Return the (x, y) coordinate for the center point of the cell that contains the specified text.  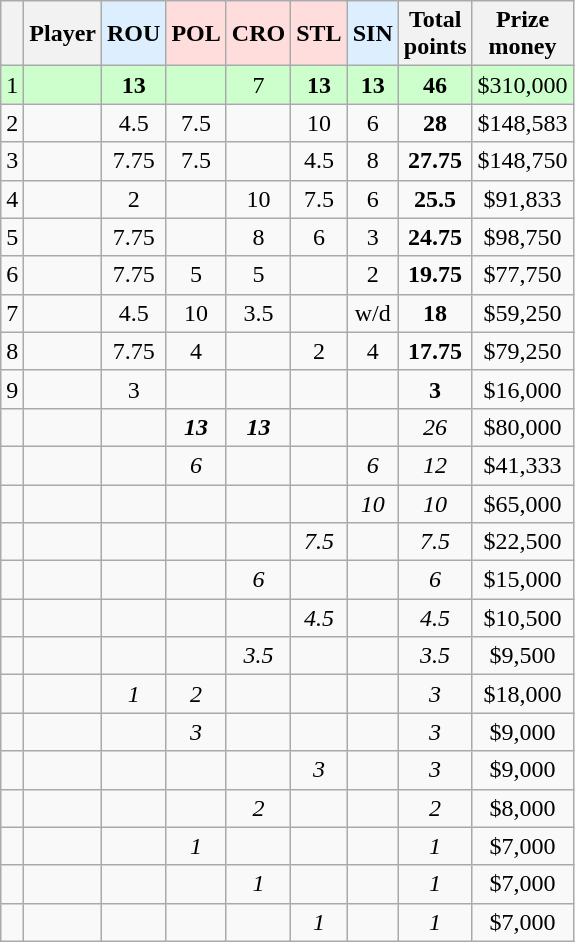
$310,000 (522, 85)
$10,500 (522, 618)
$8,000 (522, 808)
$41,333 (522, 465)
19.75 (435, 275)
CRO (258, 34)
$77,750 (522, 275)
Totalpoints (435, 34)
9 (12, 389)
$98,750 (522, 237)
POL (196, 34)
Prizemoney (522, 34)
SIN (372, 34)
26 (435, 427)
$148,750 (522, 161)
12 (435, 465)
ROU (134, 34)
$65,000 (522, 503)
17.75 (435, 351)
$16,000 (522, 389)
$15,000 (522, 580)
$18,000 (522, 694)
18 (435, 313)
24.75 (435, 237)
$9,500 (522, 656)
$59,250 (522, 313)
28 (435, 123)
$22,500 (522, 542)
$91,833 (522, 199)
$80,000 (522, 427)
Player (63, 34)
27.75 (435, 161)
$148,583 (522, 123)
46 (435, 85)
$79,250 (522, 351)
STL (319, 34)
25.5 (435, 199)
w/d (372, 313)
